Pinpoint the cell where the given text exists, returning its (x, y) midpoint coordinate. 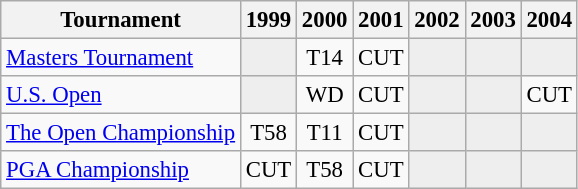
2004 (549, 20)
U.S. Open (121, 95)
T14 (325, 58)
2003 (493, 20)
PGA Championship (121, 170)
The Open Championship (121, 133)
Masters Tournament (121, 58)
Tournament (121, 20)
WD (325, 95)
2002 (437, 20)
2001 (381, 20)
2000 (325, 20)
1999 (268, 20)
T11 (325, 133)
